Determine the [x, y] coordinate at the center of the cell enclosing the given text.  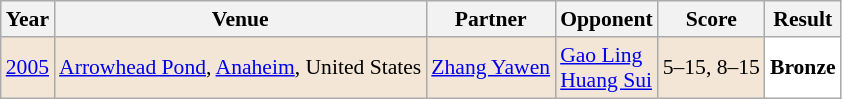
Result [803, 19]
2005 [28, 68]
Partner [490, 19]
Opponent [606, 19]
Bronze [803, 68]
Venue [240, 19]
Gao Ling Huang Sui [606, 68]
Zhang Yawen [490, 68]
Year [28, 19]
Score [712, 19]
Arrowhead Pond, Anaheim, United States [240, 68]
5–15, 8–15 [712, 68]
